Determine the [X, Y] coordinate at the center of the cell enclosing the given text.  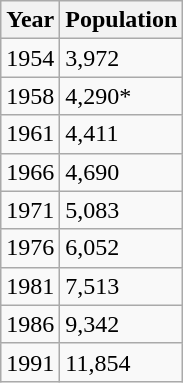
7,513 [122, 286]
1991 [30, 362]
Population [122, 20]
4,290* [122, 96]
1971 [30, 210]
1981 [30, 286]
Year [30, 20]
3,972 [122, 58]
1986 [30, 324]
5,083 [122, 210]
1961 [30, 134]
6,052 [122, 248]
1976 [30, 248]
4,690 [122, 172]
1954 [30, 58]
11,854 [122, 362]
1958 [30, 96]
1966 [30, 172]
4,411 [122, 134]
9,342 [122, 324]
